Provide the [X, Y] coordinate of the cell's center where the given text is located.  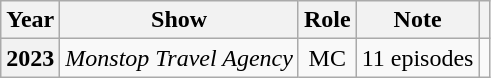
Year [30, 20]
2023 [30, 58]
MC [327, 58]
Note [418, 20]
Show [180, 20]
11 episodes [418, 58]
Monstop Travel Agency [180, 58]
Role [327, 20]
